Return (X, Y) of the center of cell containing provided text 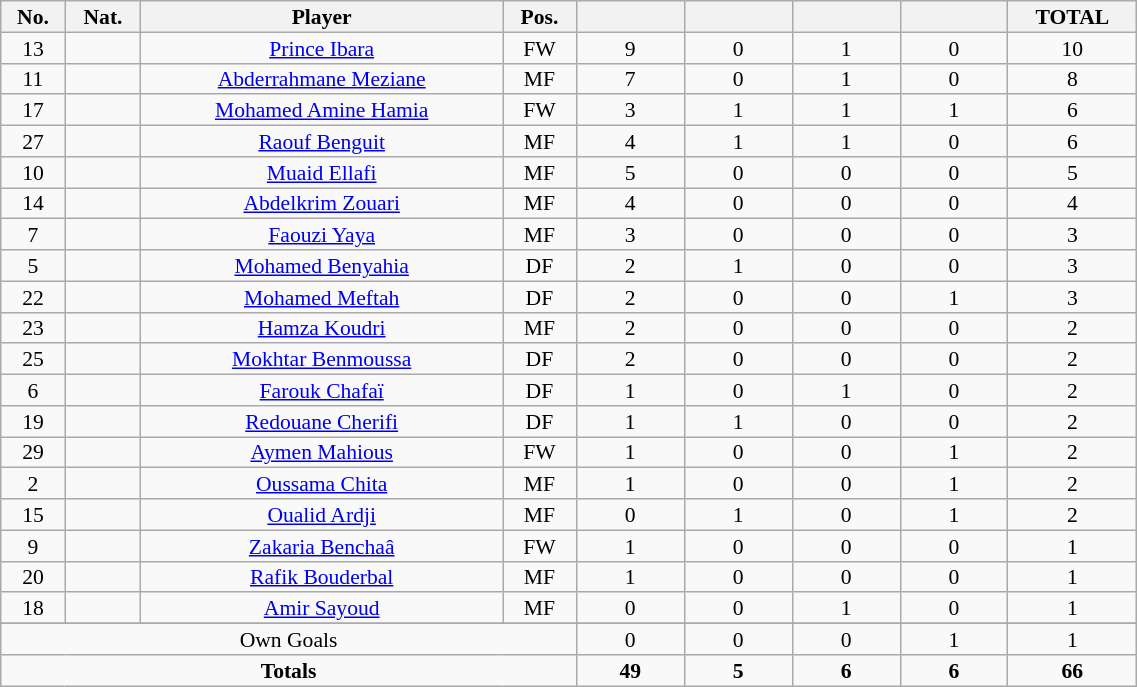
8 (1072, 78)
Own Goals (289, 640)
14 (33, 204)
15 (33, 514)
Player (322, 16)
22 (33, 296)
66 (1072, 670)
Hamza Koudri (322, 328)
Abdelkrim Zouari (322, 204)
Mohamed Amine Hamia (322, 110)
49 (630, 670)
Muaid Ellafi (322, 172)
Nat. (103, 16)
Faouzi Yaya (322, 234)
25 (33, 360)
Mohamed Benyahia (322, 266)
Farouk Chafaï (322, 390)
Abderrahmane Meziane (322, 78)
Prince Ibara (322, 48)
18 (33, 608)
Oualid Ardji (322, 514)
29 (33, 452)
Totals (289, 670)
TOTAL (1072, 16)
Raouf Benguit (322, 142)
No. (33, 16)
Oussama Chita (322, 484)
Amir Sayoud (322, 608)
17 (33, 110)
Zakaria Benchaâ (322, 546)
13 (33, 48)
Mohamed Meftah (322, 296)
Aymen Mahious (322, 452)
Pos. (540, 16)
27 (33, 142)
23 (33, 328)
Redouane Cherifi (322, 422)
19 (33, 422)
11 (33, 78)
20 (33, 576)
Rafik Bouderbal (322, 576)
Mokhtar Benmoussa (322, 360)
